Determine the (x, y) coordinate at the center of the cell enclosing the given text.  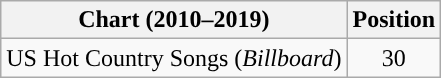
US Hot Country Songs (Billboard) (174, 58)
Chart (2010–2019) (174, 20)
Position (394, 20)
30 (394, 58)
